Find where the given text appears and provide that cell's center as (X, Y) coordinate. 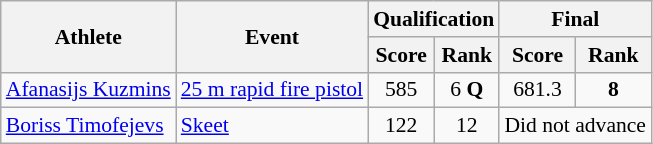
Event (272, 36)
122 (401, 126)
12 (466, 126)
Final (575, 19)
681.3 (537, 90)
6 Q (466, 90)
8 (614, 90)
Did not advance (575, 126)
Boriss Timofejevs (88, 126)
Athlete (88, 36)
25 m rapid fire pistol (272, 90)
Skeet (272, 126)
Afanasijs Kuzmins (88, 90)
585 (401, 90)
Qualification (434, 19)
